Search for the cell housing the specified text and yield its (x, y) center coordinate. 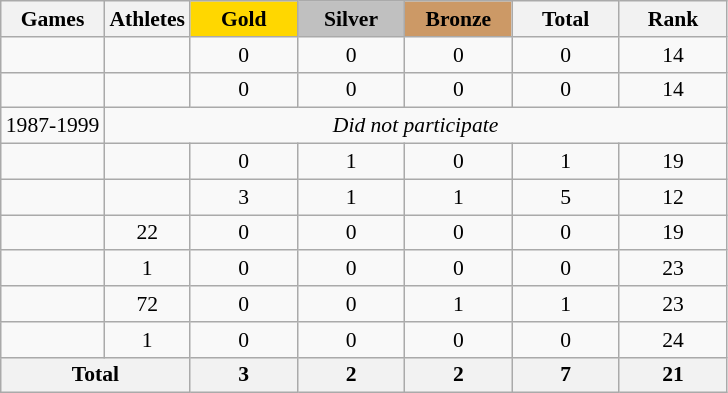
22 (147, 233)
Bronze (458, 19)
21 (672, 375)
12 (672, 197)
1987-1999 (53, 126)
5 (566, 197)
72 (147, 304)
Games (53, 19)
Gold (244, 19)
Athletes (147, 19)
Rank (672, 19)
Did not participate (415, 126)
7 (566, 375)
24 (672, 340)
Silver (350, 19)
